Find where the given text appears and provide that cell's center as (x, y) coordinate. 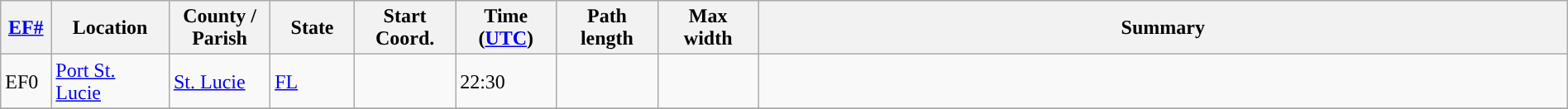
St. Lucie (219, 81)
Summary (1163, 28)
EF# (26, 28)
Port St. Lucie (111, 81)
Time (UTC) (506, 28)
Location (111, 28)
EF0 (26, 81)
Path length (607, 28)
22:30 (506, 81)
County / Parish (219, 28)
Start Coord. (404, 28)
FL (313, 81)
State (313, 28)
Max width (708, 28)
